Output the (x, y) coordinate of the center of the cell containing the given text.  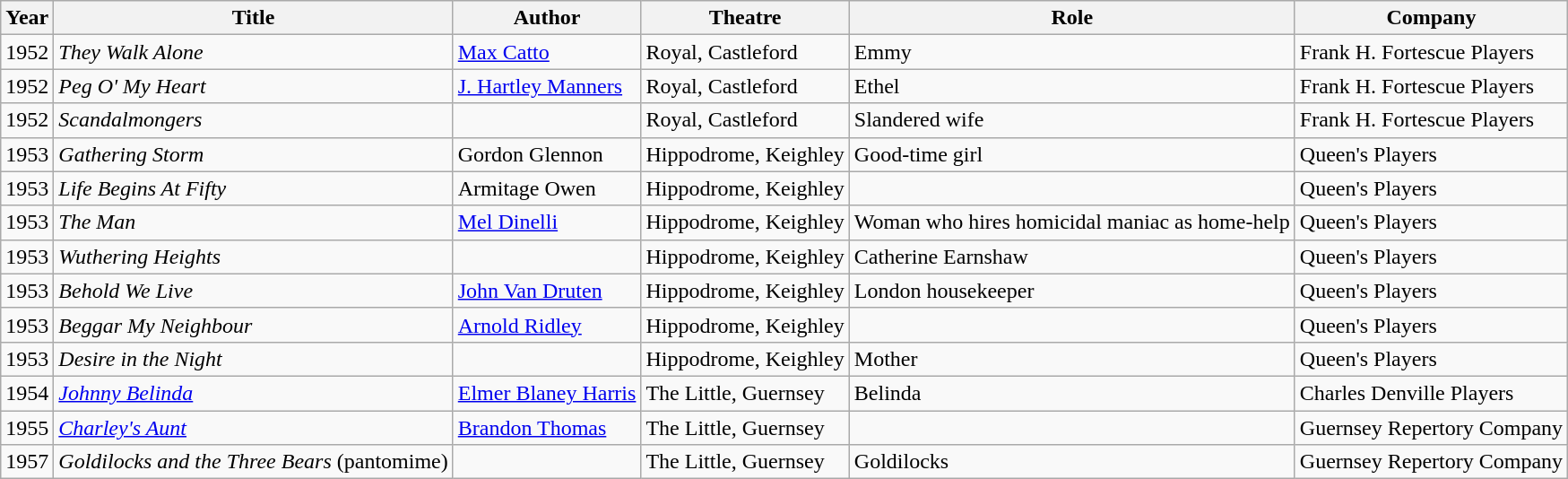
Goldilocks and the Three Bears (pantomime) (253, 462)
Charley's Aunt (253, 428)
Gordon Glennon (547, 154)
Behold We Live (253, 291)
Elmer Blaney Harris (547, 393)
Charles Denville Players (1431, 393)
Desire in the Night (253, 359)
Company (1431, 18)
Peg O' My Heart (253, 86)
Title (253, 18)
Woman who hires homicidal maniac as home-help (1072, 222)
Mel Dinelli (547, 222)
Goldilocks (1072, 462)
Ethel (1072, 86)
Slandered wife (1072, 120)
Theatre (745, 18)
Johnny Belinda (253, 393)
Gathering Storm (253, 154)
Role (1072, 18)
Max Catto (547, 52)
Year (27, 18)
London housekeeper (1072, 291)
Author (547, 18)
Good-time girl (1072, 154)
Mother (1072, 359)
Wuthering Heights (253, 257)
John Van Druten (547, 291)
Life Begins At Fifty (253, 188)
Brandon Thomas (547, 428)
1955 (27, 428)
The Man (253, 222)
1954 (27, 393)
1957 (27, 462)
Scandalmongers (253, 120)
Belinda (1072, 393)
Beggar My Neighbour (253, 325)
Armitage Owen (547, 188)
Arnold Ridley (547, 325)
Emmy (1072, 52)
They Walk Alone (253, 52)
J. Hartley Manners (547, 86)
Catherine Earnshaw (1072, 257)
